Search for the cell housing the specified text and yield its (x, y) center coordinate. 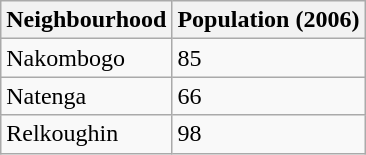
Natenga (86, 96)
98 (268, 134)
Population (2006) (268, 20)
Neighbourhood (86, 20)
85 (268, 58)
Relkoughin (86, 134)
Nakombogo (86, 58)
66 (268, 96)
